Identify which cell holds the provided text, then report its (X, Y) central coordinate. 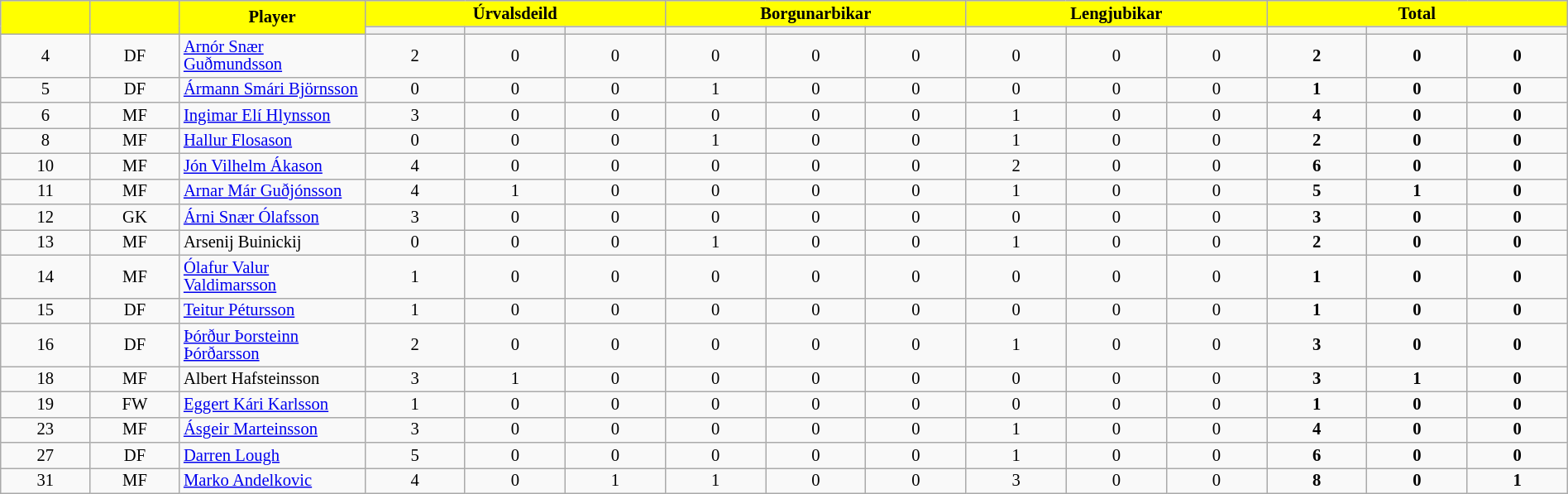
23 (45, 430)
FW (135, 404)
15 (45, 311)
Ólafur Valur Valdimarsson (272, 276)
Borgunarbikar (816, 13)
Arnar Már Guðjónsson (272, 192)
Albert Hafsteinsson (272, 379)
18 (45, 379)
11 (45, 192)
14 (45, 276)
Eggert Kári Karlsson (272, 404)
Marko Andelkovic (272, 480)
27 (45, 455)
13 (45, 242)
19 (45, 404)
Jón Vilhelm Ákason (272, 165)
Teitur Pétursson (272, 311)
16 (45, 344)
10 (45, 165)
Ásgeir Marteinsson (272, 430)
Arnór Snær Guðmundsson (272, 55)
Total (1417, 13)
Árni Snær Ólafsson (272, 217)
Lengjubikar (1116, 13)
Hallur Flosason (272, 141)
Arsenij Buinickij (272, 242)
GK (135, 217)
Player (272, 17)
Þórður Þorsteinn Þórðarsson (272, 344)
12 (45, 217)
Ármann Smári Björnsson (272, 89)
Darren Lough (272, 455)
Ingimar Elí Hlynsson (272, 116)
31 (45, 480)
Úrvalsdeild (515, 13)
